For the text-containing cell, return its midpoint in (x, y) coordinate format. 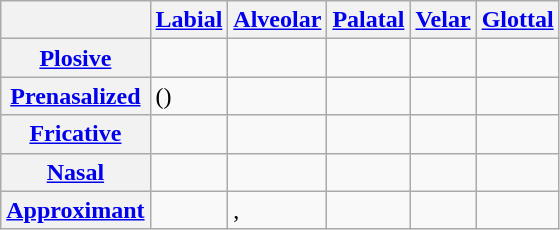
Nasal (76, 172)
Approximant (76, 210)
Palatal (368, 20)
() (189, 96)
Velar (443, 20)
Prenasalized (76, 96)
Alveolar (278, 20)
Glottal (518, 20)
Labial (189, 20)
, (278, 210)
Fricative (76, 134)
Plosive (76, 58)
